Capture the cell that displays the provided text and extract its [X, Y] central coordinate. 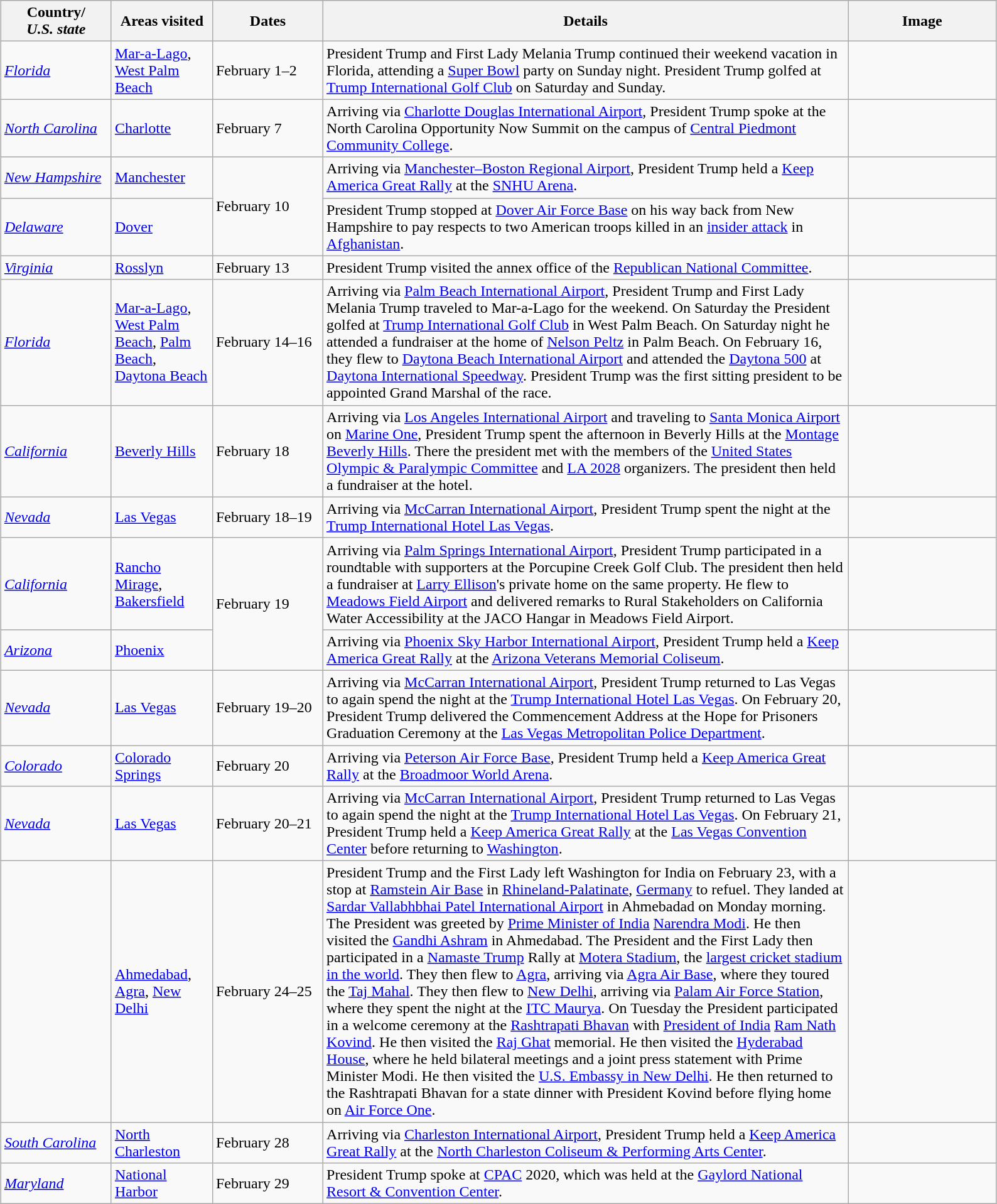
Maryland [56, 1183]
Arriving via Manchester–Boston Regional Airport, President Trump held a Keep America Great Rally at the SNHU Arena. [586, 177]
Dates [267, 21]
Arriving via McCarran International Airport, President Trump spent the night at the Trump International Hotel Las Vegas. [586, 518]
Image [922, 21]
February 1–2 [267, 70]
South Carolina [56, 1143]
Charlotte [162, 128]
Arriving via Peterson Air Force Base, President Trump held a Keep America Great Rally at the Broadmoor World Arena. [586, 765]
February 18 [267, 451]
February 28 [267, 1143]
Colorado [56, 765]
Manchester [162, 177]
February 7 [267, 128]
February 18–19 [267, 518]
Virginia [56, 268]
President Trump spoke at CPAC 2020, which was held at the Gaylord National Resort & Convention Center. [586, 1183]
Phoenix [162, 649]
Mar-a-Lago, West Palm Beach [162, 70]
February 13 [267, 268]
February 19–20 [267, 707]
Country/U.S. state [56, 21]
New Hampshire [56, 177]
Rancho Mirage, Bakersfield [162, 583]
Areas visited [162, 21]
Mar-a-Lago, West Palm Beach, Palm Beach, Daytona Beach [162, 342]
North Carolina [56, 128]
Details [586, 21]
Beverly Hills [162, 451]
February 14–16 [267, 342]
Arriving via Phoenix Sky Harbor International Airport, President Trump held a Keep America Great Rally at the Arizona Veterans Memorial Coliseum. [586, 649]
Dover [162, 227]
National Harbor [162, 1183]
February 20–21 [267, 824]
North Charleston [162, 1143]
Ahmedabad, Agra, New Delhi [162, 992]
February 19 [267, 604]
Delaware [56, 227]
February 24–25 [267, 992]
February 29 [267, 1183]
February 20 [267, 765]
Arizona [56, 649]
February 10 [267, 206]
Rosslyn [162, 268]
President Trump visited the annex office of the Republican National Committee. [586, 268]
Colorado Springs [162, 765]
